Find where the given text appears and provide that cell's center as (X, Y) coordinate. 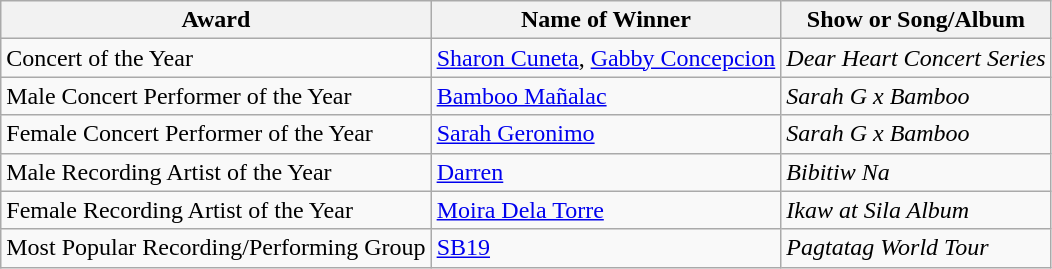
Female Recording Artist of the Year (216, 210)
Moira Dela Torre (606, 210)
Darren (606, 172)
Bibitiw Na (916, 172)
Female Concert Performer of the Year (216, 134)
Dear Heart Concert Series (916, 58)
Show or Song/Album (916, 20)
Name of Winner (606, 20)
SB19 (606, 248)
Sarah Geronimo (606, 134)
Pagtatag World Tour (916, 248)
Concert of the Year (216, 58)
Most Popular Recording/Performing Group (216, 248)
Ikaw at Sila Album (916, 210)
Award (216, 20)
Sharon Cuneta, Gabby Concepcion (606, 58)
Bamboo Mañalac (606, 96)
Male Concert Performer of the Year (216, 96)
Male Recording Artist of the Year (216, 172)
